Pinpoint the cell where the given text exists, returning its (x, y) midpoint coordinate. 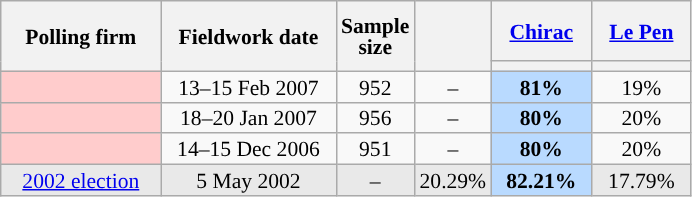
Fieldwork date (248, 36)
81% (541, 86)
956 (375, 118)
82.21% (541, 180)
5 May 2002 (248, 180)
17.79% (641, 180)
Le Pen (641, 31)
951 (375, 150)
Chirac (541, 31)
14–15 Dec 2006 (248, 150)
13–15 Feb 2007 (248, 86)
Samplesize (375, 36)
2002 election (81, 180)
952 (375, 86)
20.29% (452, 180)
18–20 Jan 2007 (248, 118)
Polling firm (81, 36)
19% (641, 86)
